Scan for the cell matching the given text and deliver its (X, Y) coordinate at center. 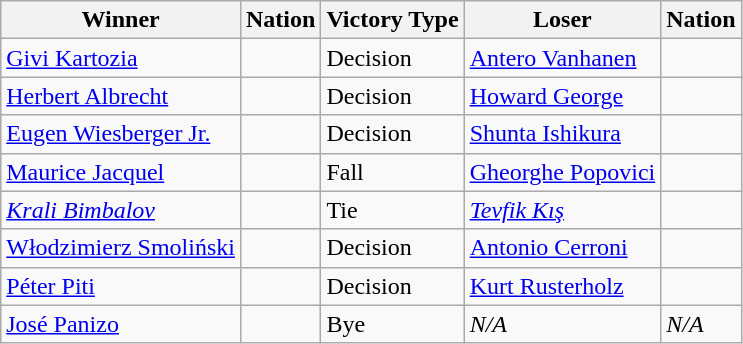
Antonio Cerroni (562, 248)
Włodzimierz Smoliński (121, 248)
Victory Type (392, 20)
Krali Bimbalov (121, 210)
Maurice Jacquel (121, 172)
Howard George (562, 96)
Kurt Rusterholz (562, 286)
Antero Vanhanen (562, 58)
Fall (392, 172)
Gheorghe Popovici (562, 172)
Loser (562, 20)
Shunta Ishikura (562, 134)
Tevfik Kış (562, 210)
Givi Kartozia (121, 58)
Bye (392, 324)
Winner (121, 20)
Eugen Wiesberger Jr. (121, 134)
José Panizo (121, 324)
Tie (392, 210)
Herbert Albrecht (121, 96)
Péter Piti (121, 286)
